Return the (X, Y) coordinate for the center point of the cell that contains the specified text.  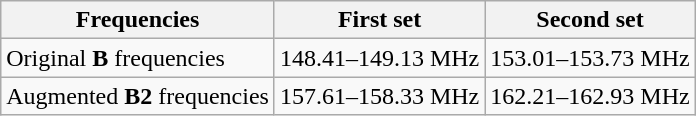
148.41–149.13 MHz (379, 58)
162.21–162.93 MHz (590, 96)
Second set (590, 20)
153.01–153.73 MHz (590, 58)
Original B frequencies (138, 58)
Frequencies (138, 20)
First set (379, 20)
Augmented B2 frequencies (138, 96)
157.61–158.33 MHz (379, 96)
